For the text-containing cell, return its midpoint in (x, y) coordinate format. 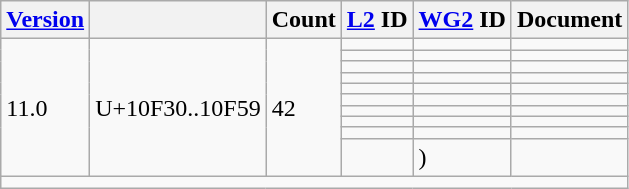
WG2 ID (462, 20)
11.0 (46, 108)
) (462, 157)
42 (304, 108)
L2 ID (377, 20)
Version (46, 20)
U+10F30..10F59 (178, 108)
Document (569, 20)
Count (304, 20)
